From the cell containing the given text, extract its center point as [x, y] coordinate. 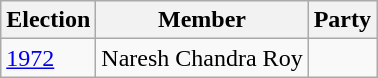
Naresh Chandra Roy [202, 58]
Election [48, 20]
1972 [48, 58]
Member [202, 20]
Party [342, 20]
